Find where the given text appears and provide that cell's center as (X, Y) coordinate. 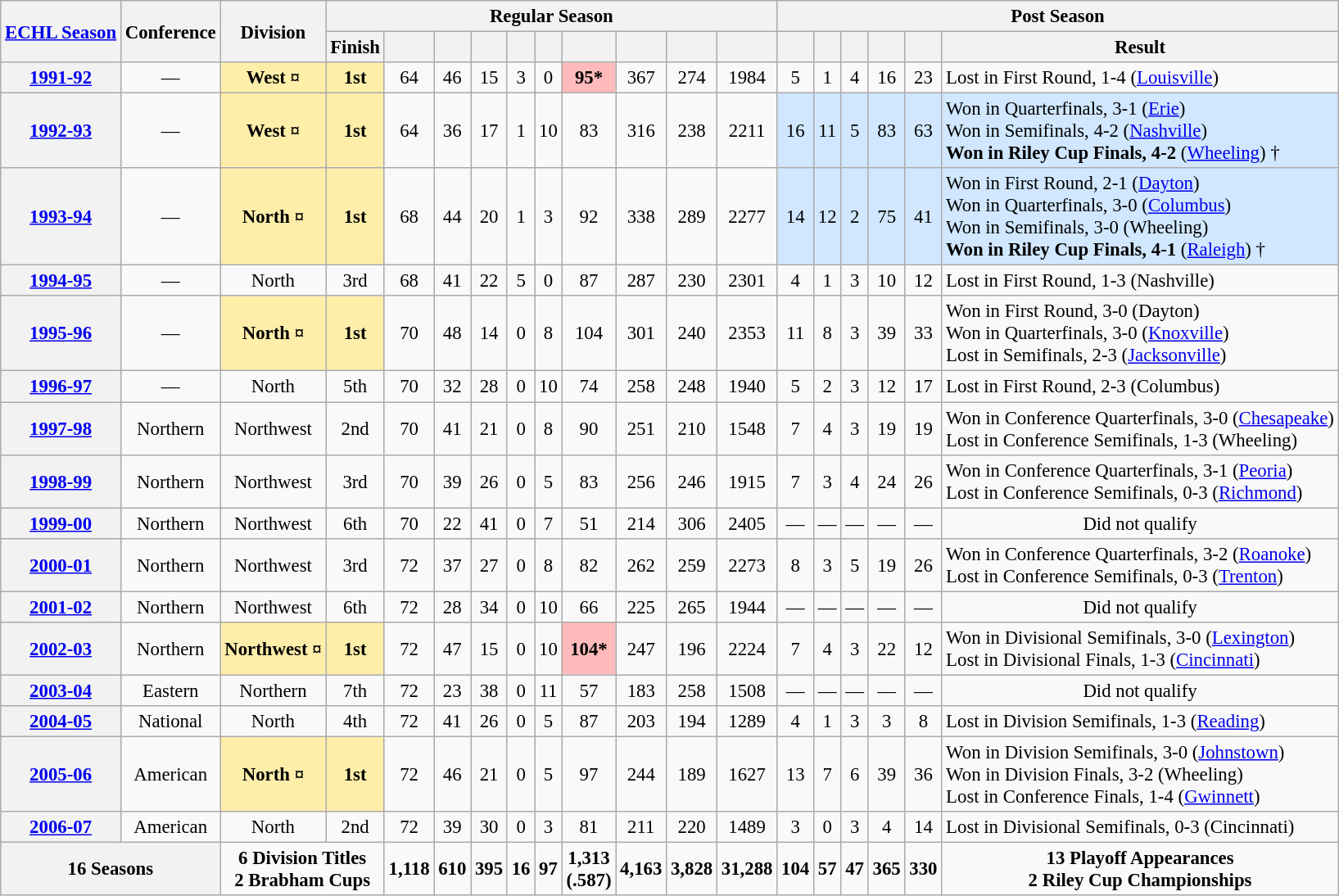
5th (355, 387)
1944 (747, 607)
Won in Conference Quarterfinals, 3-0 (Chesapeake)Lost in Conference Semifinals, 1-3 (Wheeling) (1140, 429)
Won in Conference Quarterfinals, 3-2 (Roanoke)Lost in Conference Semifinals, 0-3 (Trenton) (1140, 565)
1999-00 (61, 523)
Won in Quarterfinals, 3-1 (Erie)Won in Semifinals, 4-2 (Nashville)Won in Riley Cup Finals, 4-2 (Wheeling) † (1140, 131)
ECHL Season (61, 31)
1,313(.587) (589, 870)
251 (641, 429)
20 (490, 216)
210 (692, 429)
1627 (747, 774)
90 (589, 429)
2001-02 (61, 607)
48 (452, 334)
2004-05 (61, 722)
27 (490, 565)
1992-93 (61, 131)
24 (886, 482)
247 (641, 649)
66 (589, 607)
Lost in Division Semifinals, 1-3 (Reading) (1140, 722)
1994-95 (61, 281)
262 (641, 565)
104* (589, 649)
2000-01 (61, 565)
Won in First Round, 2-1 (Dayton)Won in Quarterfinals, 3-0 (Columbus)Won in Semifinals, 3-0 (Wheeling)Won in Riley Cup Finals, 4-1 (Raleigh) † (1140, 216)
316 (641, 131)
75 (886, 216)
1489 (747, 827)
225 (641, 607)
Lost in Divisional Semifinals, 0-3 (Cincinnati) (1140, 827)
63 (924, 131)
1996-97 (61, 387)
74 (589, 387)
2006-07 (61, 827)
13 (796, 774)
2211 (747, 131)
51 (589, 523)
Finish (355, 48)
246 (692, 482)
13 Playoff Appearances2 Riley Cup Championships (1140, 870)
274 (692, 78)
259 (692, 565)
2277 (747, 216)
Won in First Round, 3-0 (Dayton)Won in Quarterfinals, 3-0 (Knoxville)Lost in Semifinals, 2-3 (Jacksonville) (1140, 334)
265 (692, 607)
National (170, 722)
1289 (747, 722)
256 (641, 482)
1995-96 (61, 334)
92 (589, 216)
95* (589, 78)
7th (355, 690)
301 (641, 334)
Lost in First Round, 1-4 (Louisville) (1140, 78)
194 (692, 722)
2405 (747, 523)
287 (641, 281)
240 (692, 334)
220 (692, 827)
2003-04 (61, 690)
2273 (747, 565)
Won in Division Semifinals, 3-0 (Johnstown)Won in Division Finals, 3-2 (Wheeling)Lost in Conference Finals, 1-4 (Gwinnett) (1140, 774)
338 (641, 216)
81 (589, 827)
248 (692, 387)
238 (692, 131)
214 (641, 523)
4th (355, 722)
1915 (747, 482)
289 (692, 216)
395 (490, 870)
Won in Divisional Semifinals, 3-0 (Lexington)Lost in Divisional Finals, 1-3 (Cincinnati) (1140, 649)
3,828 (692, 870)
306 (692, 523)
2224 (747, 649)
610 (452, 870)
2005-06 (61, 774)
367 (641, 78)
Conference (170, 31)
1508 (747, 690)
16 Seasons (111, 870)
Lost in First Round, 2-3 (Columbus) (1140, 387)
6 Division Titles2 Brabham Cups (302, 870)
Eastern (170, 690)
183 (641, 690)
Division (274, 31)
2301 (747, 281)
2002-03 (61, 649)
4,163 (641, 870)
230 (692, 281)
244 (641, 774)
31,288 (747, 870)
33 (924, 334)
189 (692, 774)
330 (924, 870)
203 (641, 722)
1984 (747, 78)
1548 (747, 429)
30 (490, 827)
365 (886, 870)
1,118 (409, 870)
Won in Conference Quarterfinals, 3-1 (Peoria)Lost in Conference Semifinals, 0-3 (Richmond) (1140, 482)
34 (490, 607)
1991-92 (61, 78)
38 (490, 690)
211 (641, 827)
Post Season (1058, 16)
1997-98 (61, 429)
Result (1140, 48)
Lost in First Round, 1-3 (Nashville) (1140, 281)
2353 (747, 334)
1993-94 (61, 216)
37 (452, 565)
44 (452, 216)
32 (452, 387)
6 (855, 774)
1998-99 (61, 482)
Regular Season (552, 16)
Northwest ¤ (274, 649)
82 (589, 565)
1940 (747, 387)
196 (692, 649)
